Identify which cell holds the provided text, then report its (X, Y) central coordinate. 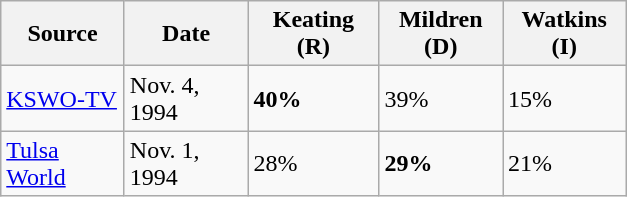
Nov. 1, 1994 (186, 164)
Date (186, 34)
Watkins (I) (564, 34)
Keating (R) (314, 34)
Nov. 4, 1994 (186, 98)
40% (314, 98)
29% (441, 164)
21% (564, 164)
Source (63, 34)
28% (314, 164)
15% (564, 98)
Tulsa World (63, 164)
39% (441, 98)
Mildren (D) (441, 34)
KSWO-TV (63, 98)
